Locate the cell with the specified text and output its [x, y] center coordinate. 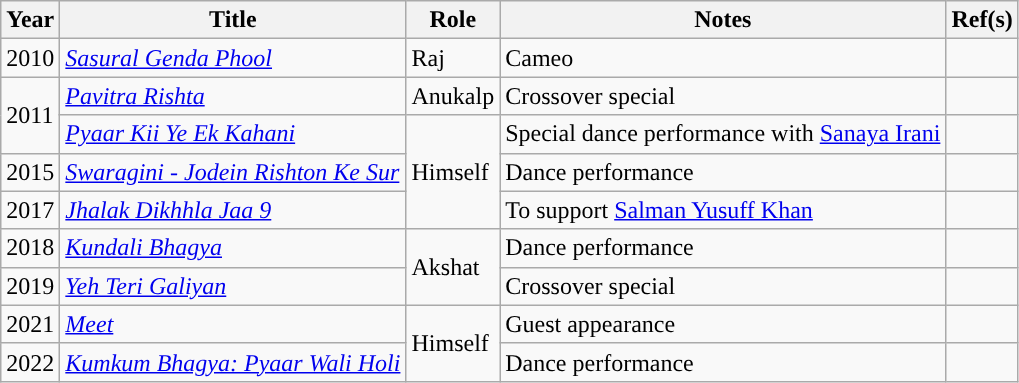
2018 [30, 248]
Raj [453, 58]
2017 [30, 210]
Guest appearance [723, 324]
To support Salman Yusuff Khan [723, 210]
Role [453, 20]
Kundali Bhagya [233, 248]
2022 [30, 362]
Meet [233, 324]
Kumkum Bhagya: Pyaar Wali Holi [233, 362]
Sasural Genda Phool [233, 58]
Swaragini - Jodein Rishton Ke Sur [233, 172]
Year [30, 20]
2010 [30, 58]
Pyaar Kii Ye Ek Kahani [233, 134]
Ref(s) [982, 20]
Anukalp [453, 96]
2011 [30, 115]
Jhalak Dikhhla Jaa 9 [233, 210]
Special dance performance with Sanaya Irani [723, 134]
2021 [30, 324]
Notes [723, 20]
Title [233, 20]
Akshat [453, 267]
Cameo [723, 58]
2015 [30, 172]
Yeh Teri Galiyan [233, 286]
2019 [30, 286]
Pavitra Rishta [233, 96]
